Determine the (x, y) coordinate at the center of the cell enclosing the given text.  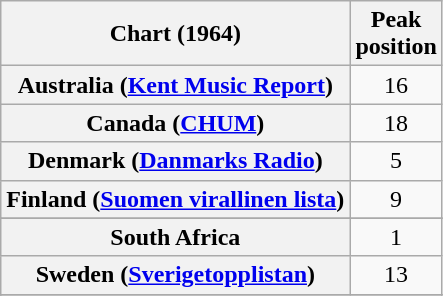
Peakposition (396, 34)
5 (396, 161)
16 (396, 85)
Denmark (Danmarks Radio) (176, 161)
Finland (Suomen virallinen lista) (176, 199)
Sweden (Sverigetopplistan) (176, 275)
Australia (Kent Music Report) (176, 85)
9 (396, 199)
South Africa (176, 237)
1 (396, 237)
Chart (1964) (176, 34)
13 (396, 275)
18 (396, 123)
Canada (CHUM) (176, 123)
